Scan for the cell matching the given text and deliver its [X, Y] coordinate at center. 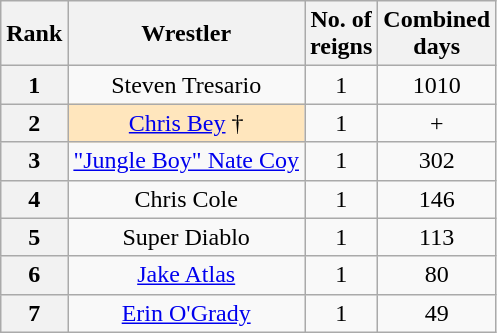
Super Diablo [186, 237]
113 [437, 237]
80 [437, 275]
Erin O'Grady [186, 313]
Wrestler [186, 34]
49 [437, 313]
4 [34, 199]
1010 [437, 85]
+ [437, 123]
"Jungle Boy" Nate Coy [186, 161]
5 [34, 237]
302 [437, 161]
146 [437, 199]
2 [34, 123]
Chris Cole [186, 199]
6 [34, 275]
Jake Atlas [186, 275]
Chris Bey † [186, 123]
Rank [34, 34]
Steven Tresario [186, 85]
No. ofreigns [340, 34]
Combineddays [437, 34]
3 [34, 161]
7 [34, 313]
